Determine the [x, y] coordinate at the center of the cell enclosing the given text.  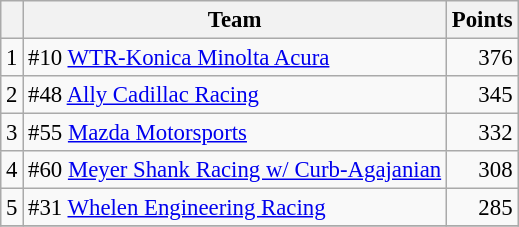
#31 Whelen Engineering Racing [235, 208]
376 [482, 58]
285 [482, 208]
Team [235, 20]
308 [482, 170]
#48 Ally Cadillac Racing [235, 95]
4 [12, 170]
#60 Meyer Shank Racing w/ Curb-Agajanian [235, 170]
2 [12, 95]
#10 WTR-Konica Minolta Acura [235, 58]
345 [482, 95]
#55 Mazda Motorsports [235, 133]
Points [482, 20]
5 [12, 208]
3 [12, 133]
332 [482, 133]
1 [12, 58]
